Search for the cell housing the specified text and yield its (X, Y) center coordinate. 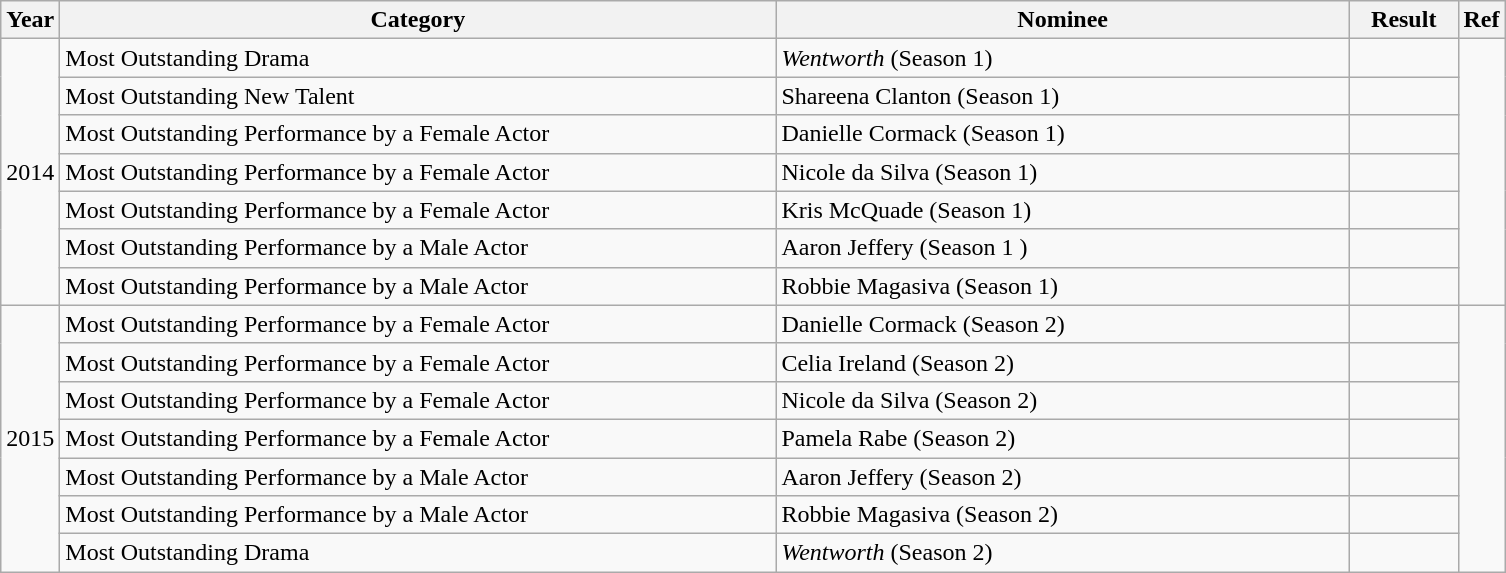
Pamela Rabe (Season 2) (1063, 438)
Ref (1482, 20)
Danielle Cormack (Season 2) (1063, 324)
Robbie Magasiva (Season 2) (1063, 515)
Category (418, 20)
Nicole da Silva (Season 1) (1063, 172)
Year (30, 20)
Kris McQuade (Season 1) (1063, 210)
Robbie Magasiva (Season 1) (1063, 286)
Result (1404, 20)
Aaron Jeffery (Season 2) (1063, 477)
Aaron Jeffery (Season 1 ) (1063, 248)
Danielle Cormack (Season 1) (1063, 134)
Most Outstanding New Talent (418, 96)
Wentworth (Season 1) (1063, 58)
Shareena Clanton (Season 1) (1063, 96)
Wentworth (Season 2) (1063, 553)
Celia Ireland (Season 2) (1063, 362)
2014 (30, 172)
Nominee (1063, 20)
2015 (30, 438)
Nicole da Silva (Season 2) (1063, 400)
